From the cell containing the given text, extract its center point as (x, y) coordinate. 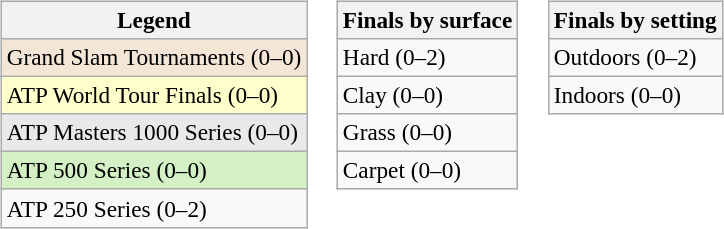
ATP Masters 1000 Series (0–0) (154, 133)
Outdoors (0–2) (635, 57)
Hard (0–2) (427, 57)
Clay (0–0) (427, 95)
Indoors (0–0) (635, 95)
Finals by surface (427, 20)
Finals by setting (635, 20)
ATP 500 Series (0–0) (154, 171)
Grand Slam Tournaments (0–0) (154, 57)
ATP 250 Series (0–2) (154, 208)
Grass (0–0) (427, 133)
ATP World Tour Finals (0–0) (154, 95)
Carpet (0–0) (427, 171)
Legend (154, 20)
